Return the (X, Y) coordinate for the center point of the cell that contains the specified text.  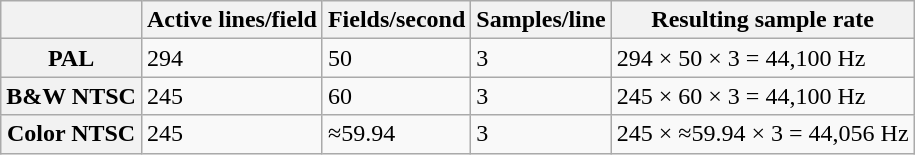
60 (396, 96)
B&W NTSC (72, 96)
294 × 50 × 3 = 44,100 Hz (762, 58)
Fields/second (396, 20)
Resulting sample rate (762, 20)
Active lines/field (232, 20)
245 × ≈59.94 × 3 = 44,056 Hz (762, 134)
Color NTSC (72, 134)
294 (232, 58)
≈59.94 (396, 134)
Samples/line (541, 20)
245 × 60 × 3 = 44,100 Hz (762, 96)
PAL (72, 58)
50 (396, 58)
